Pinpoint the cell where the given text exists, returning its [x, y] midpoint coordinate. 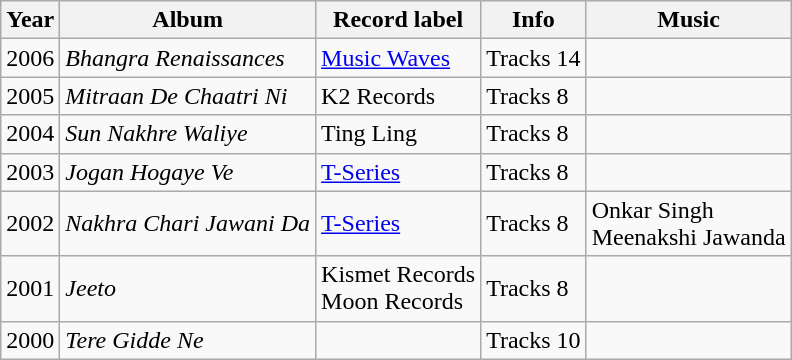
2006 [30, 58]
Onkar SinghMeenakshi Jawanda [688, 224]
K2 Records [398, 96]
Jogan Hogaye Ve [188, 172]
Album [188, 20]
Bhangra Renaissances [188, 58]
Year [30, 20]
Jeeto [188, 288]
2000 [30, 340]
2005 [30, 96]
Music [688, 20]
2002 [30, 224]
2001 [30, 288]
Tracks 14 [534, 58]
Nakhra Chari Jawani Da [188, 224]
Sun Nakhre Waliye [188, 134]
Record label [398, 20]
Kismet RecordsMoon Records [398, 288]
Music Waves [398, 58]
Ting Ling [398, 134]
2003 [30, 172]
Tere Gidde Ne [188, 340]
2004 [30, 134]
Mitraan De Chaatri Ni [188, 96]
Tracks 10 [534, 340]
Info [534, 20]
